Scan for the cell matching the given text and deliver its (X, Y) coordinate at center. 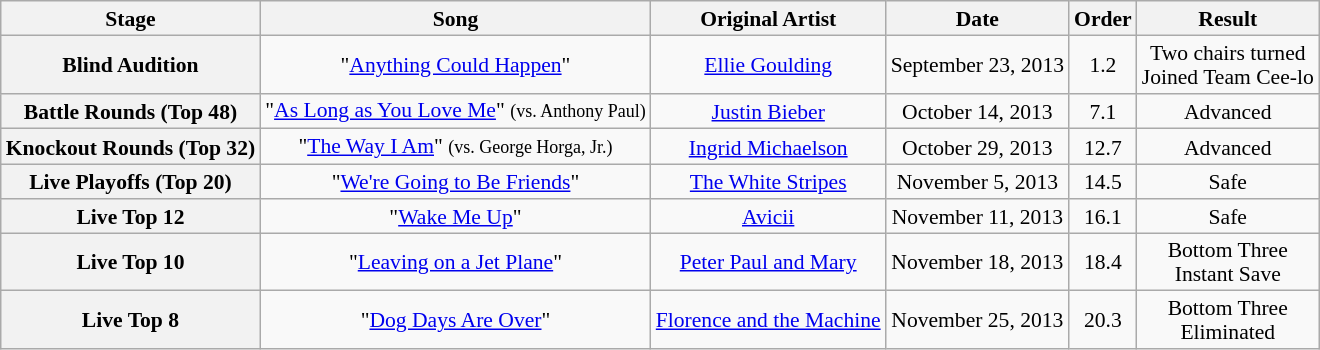
October 14, 2013 (978, 111)
Stage (130, 18)
Battle Rounds (Top 48) (130, 111)
September 23, 2013 (978, 64)
Blind Audition (130, 64)
16.1 (1103, 216)
Order (1103, 18)
Knockout Rounds (Top 32) (130, 147)
"The Way I Am" (vs. George Horga, Jr.) (456, 147)
Result (1228, 18)
18.4 (1103, 262)
November 25, 2013 (978, 320)
Live Top 10 (130, 262)
Date (978, 18)
Justin Bieber (768, 111)
Ingrid Michaelson (768, 147)
12.7 (1103, 147)
Live Playoffs (Top 20) (130, 182)
"We're Going to Be Friends" (456, 182)
Song (456, 18)
Ellie Goulding (768, 64)
7.1 (1103, 111)
1.2 (1103, 64)
"Anything Could Happen" (456, 64)
October 29, 2013 (978, 147)
Peter Paul and Mary (768, 262)
November 18, 2013 (978, 262)
"Wake Me Up" (456, 216)
Live Top 8 (130, 320)
Bottom ThreeEliminated (1228, 320)
"Dog Days Are Over" (456, 320)
November 5, 2013 (978, 182)
"Leaving on a Jet Plane" (456, 262)
Avicii (768, 216)
20.3 (1103, 320)
November 11, 2013 (978, 216)
"As Long as You Love Me" (vs. Anthony Paul) (456, 111)
The White Stripes (768, 182)
Original Artist (768, 18)
Bottom ThreeInstant Save (1228, 262)
Florence and the Machine (768, 320)
14.5 (1103, 182)
Live Top 12 (130, 216)
Two chairs turnedJoined Team Cee-lo (1228, 64)
